Identify which cell holds the provided text, then report its [X, Y] central coordinate. 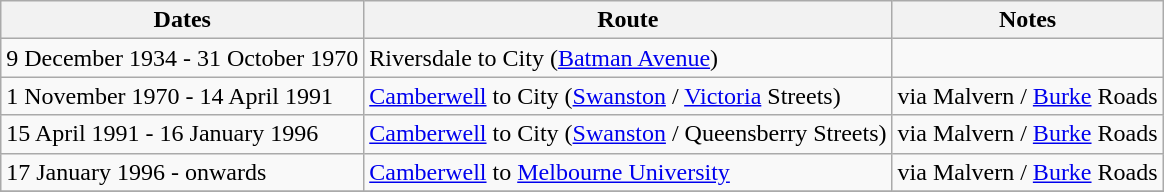
Camberwell to City (Swanston / Victoria Streets) [628, 96]
Camberwell to City (Swanston / Queensberry Streets) [628, 134]
9 December 1934 - 31 October 1970 [182, 58]
15 April 1991 - 16 January 1996 [182, 134]
Riversdale to City (Batman Avenue) [628, 58]
Dates [182, 20]
Route [628, 20]
Camberwell to Melbourne University [628, 172]
1 November 1970 - 14 April 1991 [182, 96]
17 January 1996 - onwards [182, 172]
Notes [1028, 20]
